Return [x, y] of the center of cell containing provided text 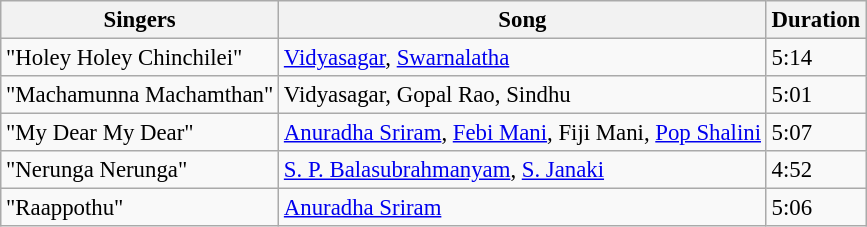
Singers [140, 20]
Song [523, 20]
Vidyasagar, Swarnalatha [523, 58]
"Raappothu" [140, 208]
Anuradha Sriram [523, 208]
S. P. Balasubrahmanyam, S. Janaki [523, 170]
"Machamunna Machamthan" [140, 95]
"My Dear My Dear" [140, 133]
5:06 [816, 208]
"Holey Holey Chinchilei" [140, 58]
Duration [816, 20]
Anuradha Sriram, Febi Mani, Fiji Mani, Pop Shalini [523, 133]
"Nerunga Nerunga" [140, 170]
5:01 [816, 95]
Vidyasagar, Gopal Rao, Sindhu [523, 95]
5:07 [816, 133]
5:14 [816, 58]
4:52 [816, 170]
